Capture the cell that displays the provided text and extract its [x, y] central coordinate. 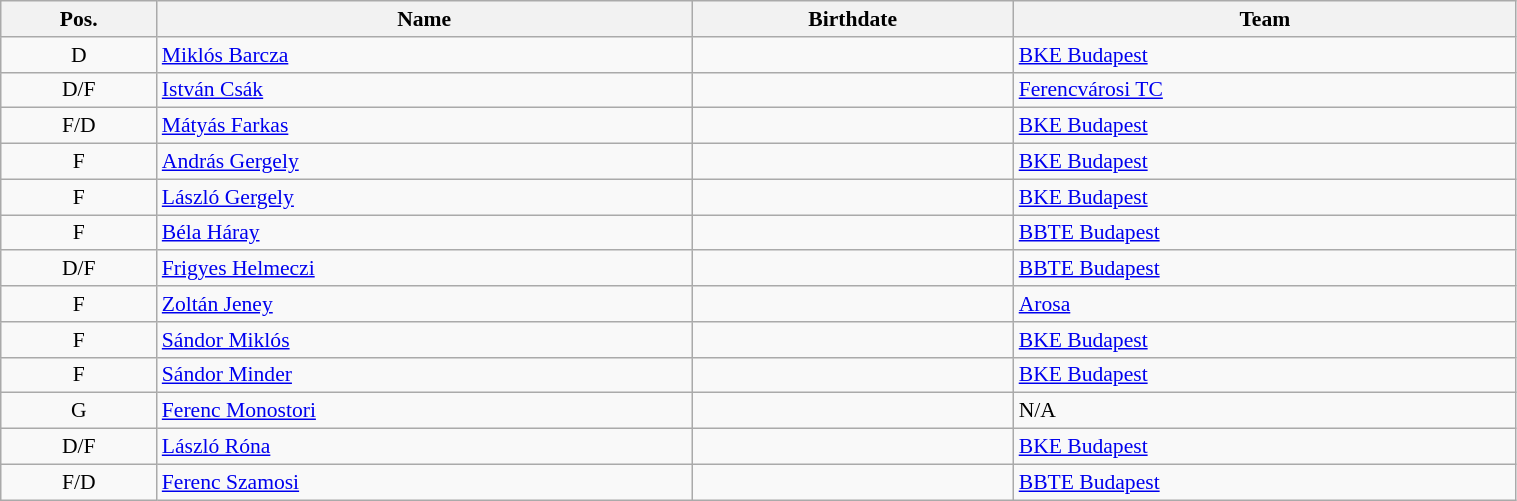
Name [424, 19]
László Róna [424, 447]
G [79, 411]
András Gergely [424, 162]
István Csák [424, 90]
Miklós Barcza [424, 55]
Frigyes Helmeczi [424, 269]
Team [1265, 19]
Ferencvárosi TC [1265, 90]
Sándor Miklós [424, 340]
Sándor Minder [424, 375]
Béla Háray [424, 233]
Arosa [1265, 304]
D [79, 55]
Zoltán Jeney [424, 304]
Ferenc Szamosi [424, 482]
Pos. [79, 19]
Ferenc Monostori [424, 411]
Mátyás Farkas [424, 126]
N/A [1265, 411]
László Gergely [424, 197]
Birthdate [853, 19]
